Provide the (X, Y) coordinate of the cell's center where the given text is located.  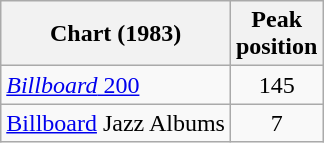
Billboard Jazz Albums (116, 123)
Chart (1983) (116, 34)
7 (276, 123)
Peakposition (276, 34)
Billboard 200 (116, 85)
145 (276, 85)
